Search for the cell housing the specified text and yield its (x, y) center coordinate. 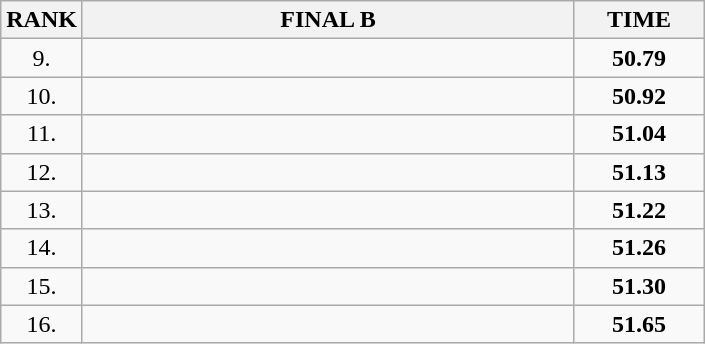
51.22 (640, 210)
10. (42, 96)
51.04 (640, 134)
50.92 (640, 96)
51.65 (640, 324)
FINAL B (328, 20)
15. (42, 286)
9. (42, 58)
14. (42, 248)
51.13 (640, 172)
51.30 (640, 286)
11. (42, 134)
RANK (42, 20)
12. (42, 172)
50.79 (640, 58)
13. (42, 210)
16. (42, 324)
TIME (640, 20)
51.26 (640, 248)
